Output the (X, Y) coordinate of the center of the cell containing the given text.  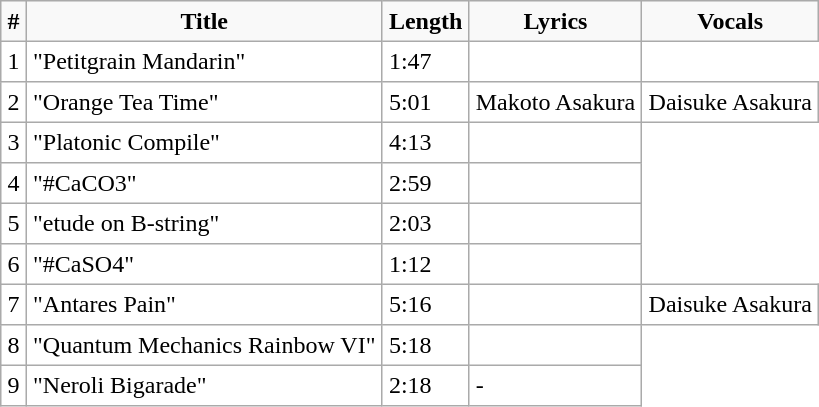
"etude on B-string" (204, 223)
9 (14, 385)
6 (14, 264)
- (556, 385)
"Antares Pain" (204, 304)
# (14, 21)
"Quantum Mechanics Rainbow VI" (204, 345)
"#CaCO3" (204, 183)
Lyrics (556, 21)
2:59 (426, 183)
4 (14, 183)
"Petitgrain Mandarin" (204, 61)
5:01 (426, 102)
3 (14, 142)
5:16 (426, 304)
"Neroli Bigarade" (204, 385)
8 (14, 345)
5 (14, 223)
Makoto Asakura (556, 102)
"#CaSO4" (204, 264)
2 (14, 102)
1:47 (426, 61)
2:03 (426, 223)
"Platonic Compile" (204, 142)
Vocals (730, 21)
1 (14, 61)
4:13 (426, 142)
"Orange Tea Time" (204, 102)
7 (14, 304)
5:18 (426, 345)
1:12 (426, 264)
2:18 (426, 385)
Length (426, 21)
Title (204, 21)
